For the text-containing cell, return its midpoint in (x, y) coordinate format. 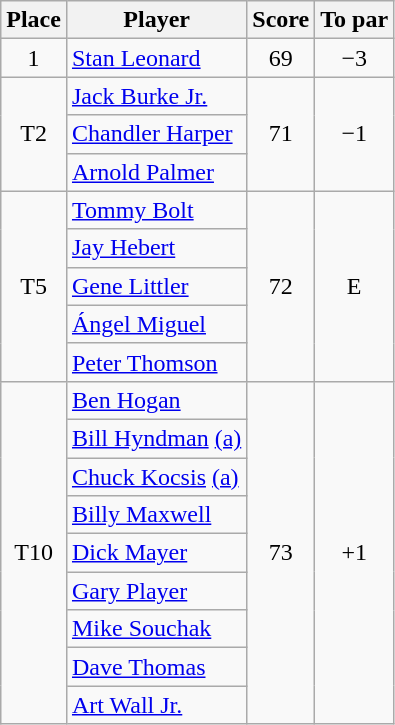
Bill Hyndman (a) (156, 438)
Peter Thomson (156, 362)
T10 (34, 552)
69 (281, 58)
1 (34, 58)
Gary Player (156, 591)
Place (34, 20)
Mike Souchak (156, 629)
71 (281, 134)
Art Wall Jr. (156, 705)
72 (281, 286)
Score (281, 20)
Ben Hogan (156, 400)
E (354, 286)
Ángel Miguel (156, 324)
Dick Mayer (156, 553)
Tommy Bolt (156, 210)
73 (281, 552)
T5 (34, 286)
Jack Burke Jr. (156, 96)
T2 (34, 134)
Stan Leonard (156, 58)
Chandler Harper (156, 134)
Gene Littler (156, 286)
Chuck Kocsis (a) (156, 477)
−1 (354, 134)
Arnold Palmer (156, 172)
−3 (354, 58)
To par (354, 20)
Player (156, 20)
Dave Thomas (156, 667)
Jay Hebert (156, 248)
+1 (354, 552)
Billy Maxwell (156, 515)
